From the cell containing the given text, extract its center point as (X, Y) coordinate. 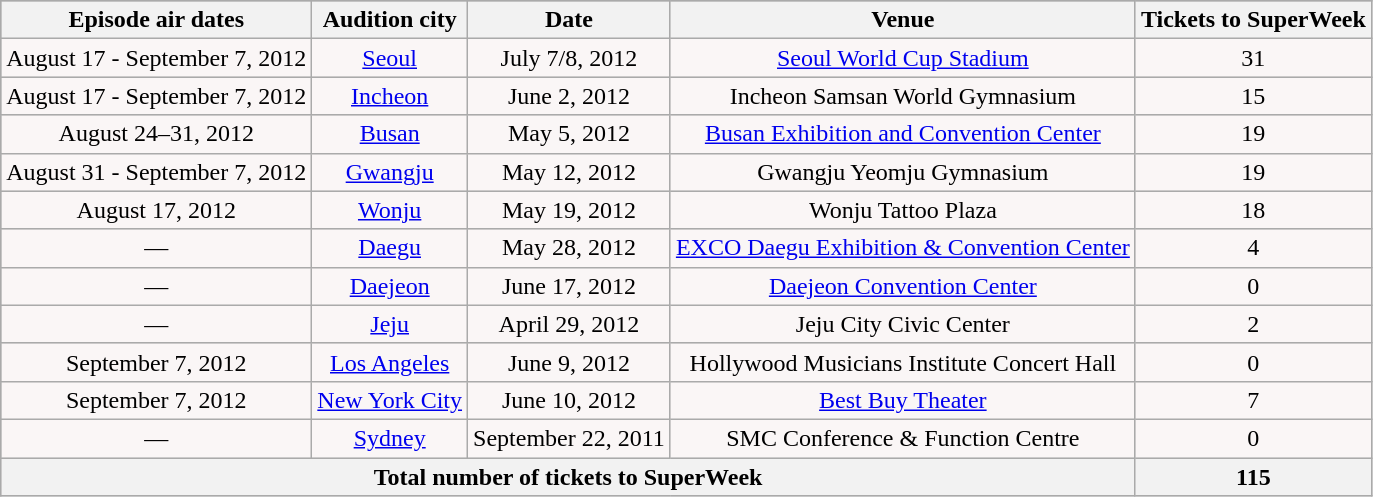
June 10, 2012 (570, 400)
115 (1253, 477)
Jeju (390, 324)
Los Angeles (390, 362)
May 19, 2012 (570, 210)
Episode air dates (156, 20)
August 31 - September 7, 2012 (156, 172)
Gwangju (390, 172)
July 7/8, 2012 (570, 58)
August 17, 2012 (156, 210)
Venue (902, 20)
Daegu (390, 248)
SMC Conference & Function Centre (902, 438)
Daejeon (390, 286)
7 (1253, 400)
Total number of tickets to SuperWeek (568, 477)
2 (1253, 324)
June 17, 2012 (570, 286)
September 22, 2011 (570, 438)
Wonju Tattoo Plaza (902, 210)
15 (1253, 96)
4 (1253, 248)
Wonju (390, 210)
18 (1253, 210)
Best Buy Theater (902, 400)
Date (570, 20)
New York City (390, 400)
Daejeon Convention Center (902, 286)
Incheon (390, 96)
Busan Exhibition and Convention Center (902, 134)
Hollywood Musicians Institute Concert Hall (902, 362)
EXCO Daegu Exhibition & Convention Center (902, 248)
Gwangju Yeomju Gymnasium (902, 172)
April 29, 2012 (570, 324)
Incheon Samsan World Gymnasium (902, 96)
August 24–31, 2012 (156, 134)
June 9, 2012 (570, 362)
Busan (390, 134)
June 2, 2012 (570, 96)
Jeju City Civic Center (902, 324)
Seoul (390, 58)
Seoul World Cup Stadium (902, 58)
Audition city (390, 20)
May 12, 2012 (570, 172)
Sydney (390, 438)
31 (1253, 58)
May 5, 2012 (570, 134)
Tickets to SuperWeek (1253, 20)
May 28, 2012 (570, 248)
